Output the [x, y] coordinate of the center of the cell containing the given text.  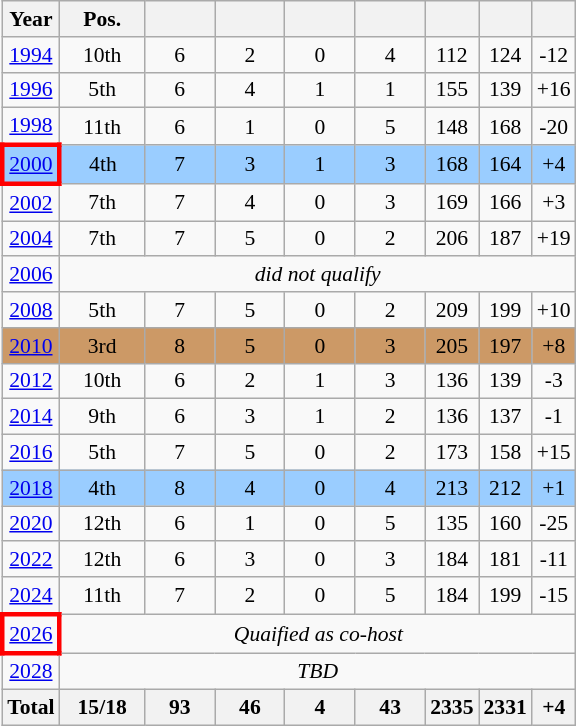
2026 [30, 634]
209 [452, 310]
-3 [554, 381]
2335 [452, 708]
2008 [30, 310]
158 [504, 453]
2012 [30, 381]
166 [504, 202]
112 [452, 55]
137 [504, 417]
2024 [30, 596]
93 [180, 708]
181 [504, 560]
2028 [30, 672]
+15 [554, 453]
+10 [554, 310]
+3 [554, 202]
+19 [554, 239]
Pos. [102, 19]
2022 [30, 560]
148 [452, 126]
TBD [318, 672]
-15 [554, 596]
2006 [30, 275]
197 [504, 346]
135 [452, 524]
2004 [30, 239]
173 [452, 453]
46 [250, 708]
Quaified as co-host [318, 634]
1996 [30, 90]
-11 [554, 560]
2010 [30, 346]
2000 [30, 164]
+8 [554, 346]
160 [504, 524]
164 [504, 164]
43 [390, 708]
1994 [30, 55]
2331 [504, 708]
2014 [30, 417]
-1 [554, 417]
2016 [30, 453]
did not qualify [318, 275]
1998 [30, 126]
2018 [30, 488]
212 [504, 488]
124 [504, 55]
+1 [554, 488]
-12 [554, 55]
3rd [102, 346]
2002 [30, 202]
+16 [554, 90]
187 [504, 239]
Total [30, 708]
169 [452, 202]
205 [452, 346]
9th [102, 417]
15/18 [102, 708]
2020 [30, 524]
Year [30, 19]
-25 [554, 524]
213 [452, 488]
206 [452, 239]
155 [452, 90]
-20 [554, 126]
